Pinpoint the cell where the given text exists, returning its [x, y] midpoint coordinate. 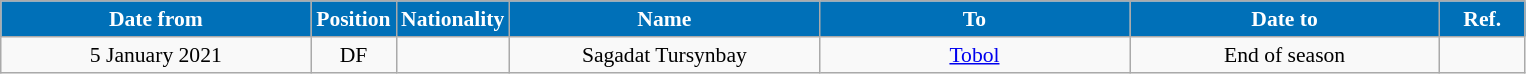
5 January 2021 [156, 55]
Tobol [974, 55]
Name [664, 19]
Nationality [452, 19]
Position [354, 19]
DF [354, 55]
End of season [1285, 55]
To [974, 19]
Ref. [1482, 19]
Date from [156, 19]
Sagadat Tursynbay [664, 55]
Date to [1285, 19]
